Provide the (X, Y) coordinate of the cell's center where the given text is located.  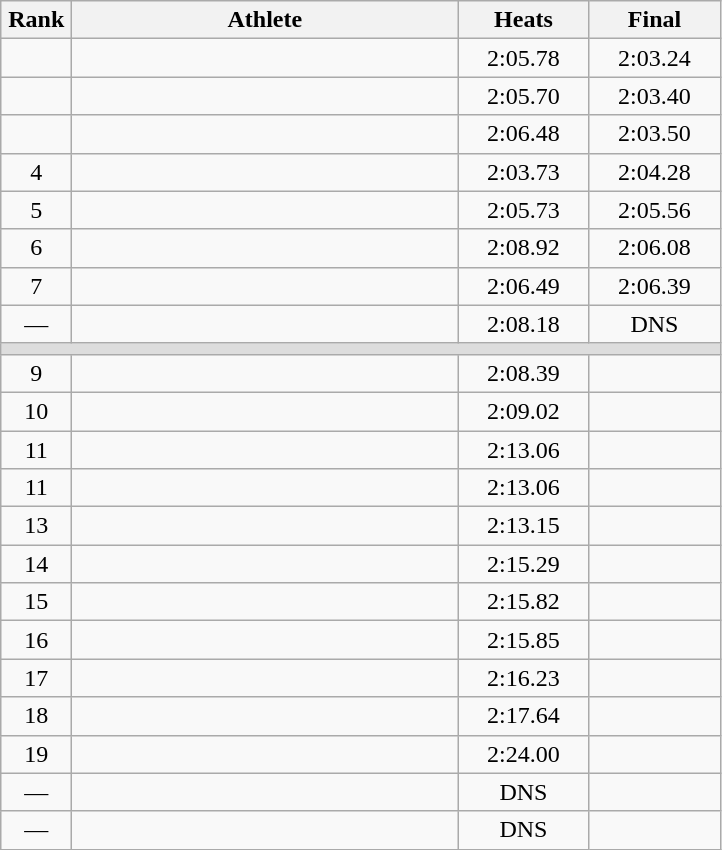
7 (36, 286)
9 (36, 373)
15 (36, 602)
2:15.29 (524, 564)
2:09.02 (524, 411)
17 (36, 678)
2:08.92 (524, 248)
Heats (524, 20)
18 (36, 716)
2:08.18 (524, 324)
2:03.40 (654, 96)
2:08.39 (524, 373)
16 (36, 640)
2:17.64 (524, 716)
10 (36, 411)
2:15.82 (524, 602)
2:05.70 (524, 96)
2:06.08 (654, 248)
2:15.85 (524, 640)
2:06.49 (524, 286)
4 (36, 172)
2:16.23 (524, 678)
2:03.24 (654, 58)
Rank (36, 20)
2:06.39 (654, 286)
2:05.78 (524, 58)
Athlete (265, 20)
Final (654, 20)
2:03.50 (654, 134)
6 (36, 248)
2:03.73 (524, 172)
2:06.48 (524, 134)
5 (36, 210)
2:24.00 (524, 754)
19 (36, 754)
14 (36, 564)
2:04.28 (654, 172)
2:05.56 (654, 210)
2:05.73 (524, 210)
2:13.15 (524, 526)
13 (36, 526)
